Output the (x, y) coordinate of the center of the cell containing the given text.  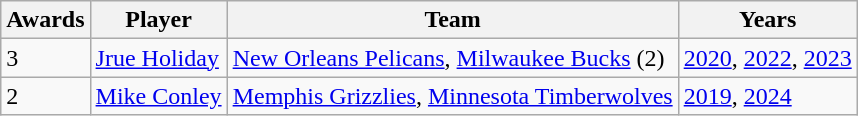
Awards (46, 20)
Memphis Grizzlies, Minnesota Timberwolves (452, 96)
2019, 2024 (768, 96)
Mike Conley (158, 96)
2020, 2022, 2023 (768, 58)
Jrue Holiday (158, 58)
New Orleans Pelicans, Milwaukee Bucks (2) (452, 58)
Team (452, 20)
2 (46, 96)
3 (46, 58)
Years (768, 20)
Player (158, 20)
